Scan for the cell matching the given text and deliver its (x, y) coordinate at center. 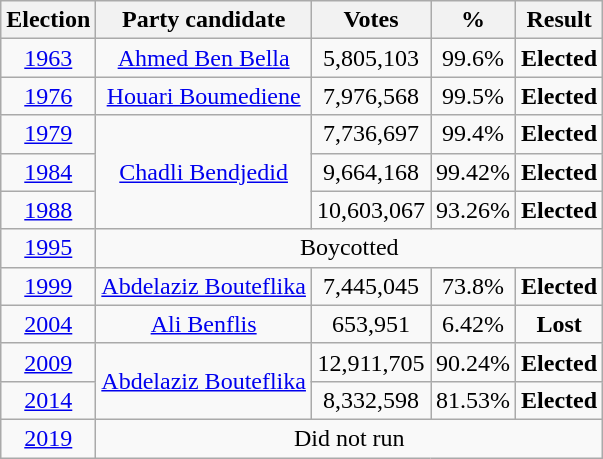
Party candidate (204, 20)
99.6% (474, 58)
2009 (48, 362)
Votes (370, 20)
2004 (48, 324)
Ahmed Ben Bella (204, 58)
90.24% (474, 362)
653,951 (370, 324)
99.4% (474, 134)
Election (48, 20)
73.8% (474, 286)
Lost (560, 324)
81.53% (474, 400)
% (474, 20)
99.42% (474, 172)
99.5% (474, 96)
1963 (48, 58)
1984 (48, 172)
93.26% (474, 210)
7,976,568 (370, 96)
2014 (48, 400)
5,805,103 (370, 58)
9,664,168 (370, 172)
8,332,598 (370, 400)
1995 (48, 248)
1976 (48, 96)
Chadli Bendjedid (204, 172)
10,603,067 (370, 210)
Boycotted (350, 248)
Ali Benflis (204, 324)
6.42% (474, 324)
2019 (48, 438)
12,911,705 (370, 362)
1979 (48, 134)
7,445,045 (370, 286)
Did not run (350, 438)
Result (560, 20)
Houari Boumediene (204, 96)
7,736,697 (370, 134)
1999 (48, 286)
1988 (48, 210)
